Determine the [x, y] coordinate at the center of the cell enclosing the given text.  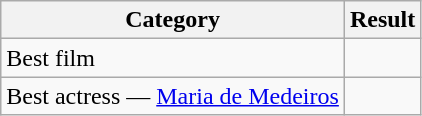
Best actress — Maria de Medeiros [173, 96]
Category [173, 20]
Best film [173, 58]
Result [382, 20]
